Identify which cell holds the provided text, then report its [x, y] central coordinate. 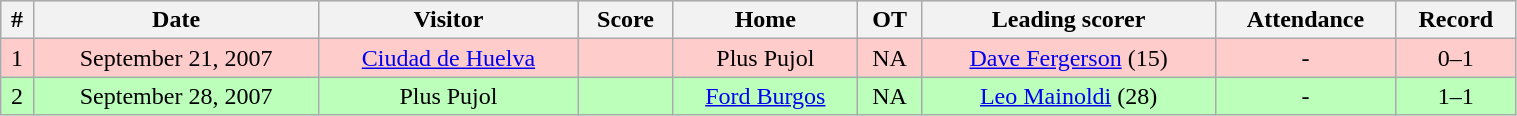
Leading scorer [1069, 20]
September 28, 2007 [176, 96]
Score [626, 20]
0–1 [1456, 58]
OT [890, 20]
Date [176, 20]
Ford Burgos [765, 96]
Home [765, 20]
2 [17, 96]
Visitor [448, 20]
September 21, 2007 [176, 58]
# [17, 20]
Leo Mainoldi (28) [1069, 96]
Record [1456, 20]
1 [17, 58]
Dave Fergerson (15) [1069, 58]
Ciudad de Huelva [448, 58]
1–1 [1456, 96]
Attendance [1305, 20]
